Scan for the cell matching the given text and deliver its (X, Y) coordinate at center. 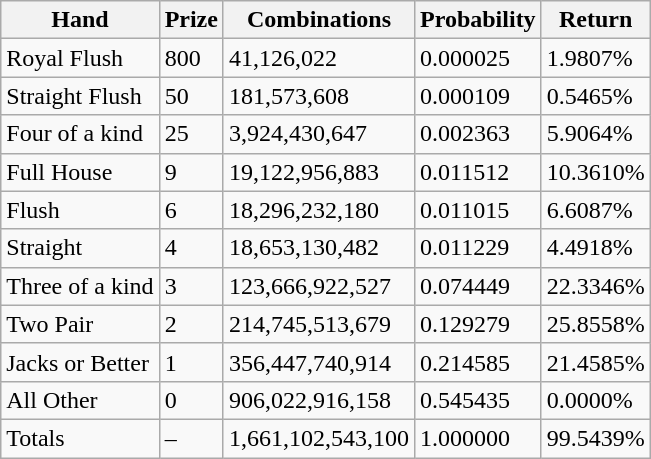
Probability (478, 20)
Three of a kind (80, 286)
1.9807% (596, 58)
18,653,130,482 (318, 248)
Two Pair (80, 324)
18,296,232,180 (318, 210)
3 (191, 286)
Totals (80, 438)
5.9064% (596, 134)
Straight (80, 248)
0.011512 (478, 172)
All Other (80, 400)
Four of a kind (80, 134)
25.8558% (596, 324)
0.214585 (478, 362)
1 (191, 362)
Prize (191, 20)
41,126,022 (318, 58)
800 (191, 58)
2 (191, 324)
6 (191, 210)
0 (191, 400)
214,745,513,679 (318, 324)
Hand (80, 20)
99.5439% (596, 438)
50 (191, 96)
21.4585% (596, 362)
181,573,608 (318, 96)
0.545435 (478, 400)
0.5465% (596, 96)
0.129279 (478, 324)
0.000025 (478, 58)
Jacks or Better (80, 362)
356,447,740,914 (318, 362)
0.0000% (596, 400)
Return (596, 20)
906,022,916,158 (318, 400)
0.002363 (478, 134)
0.011015 (478, 210)
4 (191, 248)
4.4918% (596, 248)
9 (191, 172)
Flush (80, 210)
1.000000 (478, 438)
6.6087% (596, 210)
123,666,922,527 (318, 286)
25 (191, 134)
3,924,430,647 (318, 134)
19,122,956,883 (318, 172)
Combinations (318, 20)
Full House (80, 172)
22.3346% (596, 286)
Royal Flush (80, 58)
0.000109 (478, 96)
0.074449 (478, 286)
1,661,102,543,100 (318, 438)
– (191, 438)
Straight Flush (80, 96)
0.011229 (478, 248)
10.3610% (596, 172)
